Search for the cell housing the specified text and yield its (x, y) center coordinate. 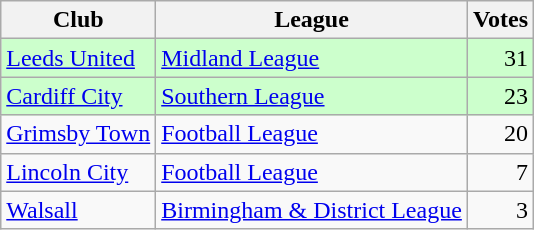
Grimsby Town (78, 134)
Southern League (312, 96)
7 (500, 172)
Walsall (78, 210)
Leeds United (78, 58)
23 (500, 96)
League (312, 20)
31 (500, 58)
Midland League (312, 58)
3 (500, 210)
Cardiff City (78, 96)
Club (78, 20)
Birmingham & District League (312, 210)
20 (500, 134)
Lincoln City (78, 172)
Votes (500, 20)
